Search for the cell housing the specified text and yield its [x, y] center coordinate. 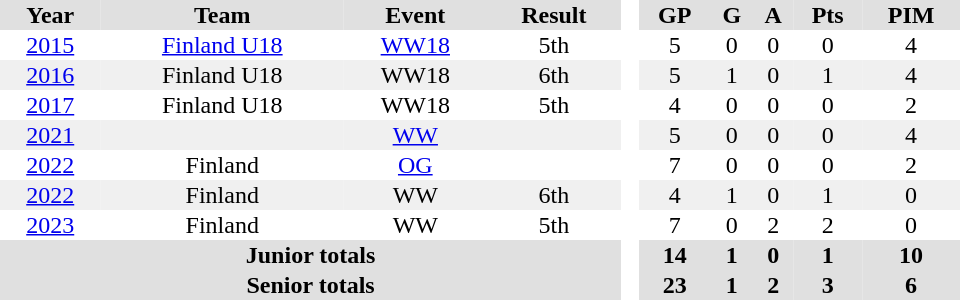
Junior totals [310, 255]
Team [222, 15]
2021 [50, 135]
6 [911, 285]
G [732, 15]
GP [675, 15]
PIM [911, 15]
14 [675, 255]
2023 [50, 225]
Result [554, 15]
Senior totals [310, 285]
2015 [50, 45]
2017 [50, 105]
10 [911, 255]
Event [415, 15]
Year [50, 15]
Pts [828, 15]
OG [415, 165]
23 [675, 285]
3 [828, 285]
A [773, 15]
2016 [50, 75]
